Capture the cell that displays the provided text and extract its (x, y) central coordinate. 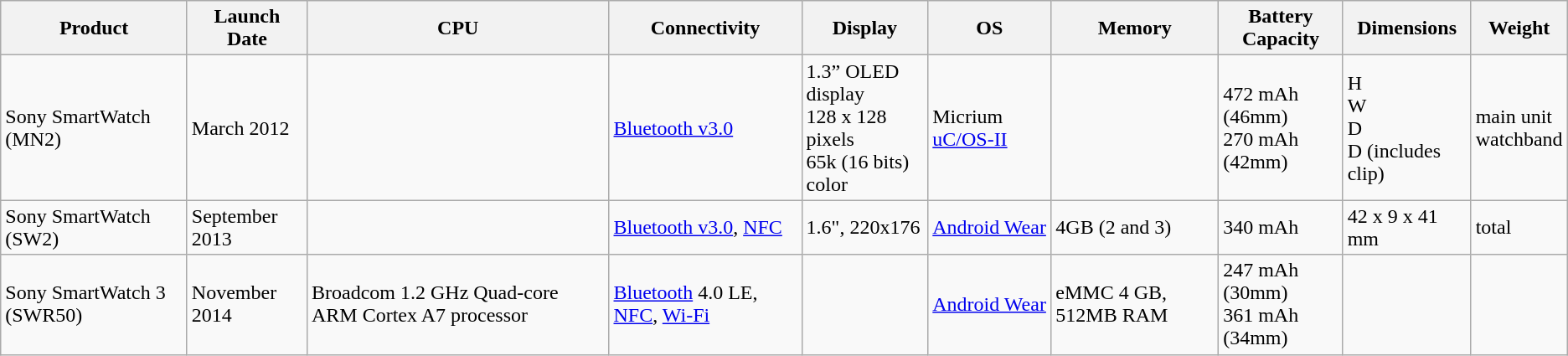
4GB (2 and 3) (1135, 228)
Connectivity (705, 28)
Bluetooth v3.0 (705, 127)
Bluetooth v3.0, NFC (705, 228)
H W D D (includes clip) (1407, 127)
Display (864, 28)
Sony SmartWatch (SW2) (94, 228)
1.3” OLED display128 x 128 pixels65k (16 bits) color (864, 127)
472 mAh (46mm)270 mAh (42mm) (1281, 127)
Sony SmartWatch (MN2) (94, 127)
Memory (1135, 28)
Bluetooth 4.0 LE, NFC, Wi-Fi (705, 305)
September 2013 (246, 228)
total (1519, 228)
main unit watchband (1519, 127)
Launch Date (246, 28)
Product (94, 28)
March 2012 (246, 127)
42 x 9 x 41 mm (1407, 228)
247 mAh (30mm)361 mAh (34mm) (1281, 305)
340 mAh (1281, 228)
1.6", 220x176 (864, 228)
CPU (457, 28)
Weight (1519, 28)
Dimensions (1407, 28)
Battery Capacity (1281, 28)
Micrium uC/OS-II (990, 127)
November 2014 (246, 305)
Broadcom 1.2 GHz Quad-core ARM Cortex A7 processor (457, 305)
OS (990, 28)
Sony SmartWatch 3 (SWR50) (94, 305)
eMMC 4 GB, 512MB RAM (1135, 305)
